For the text-containing cell, return its midpoint in [X, Y] coordinate format. 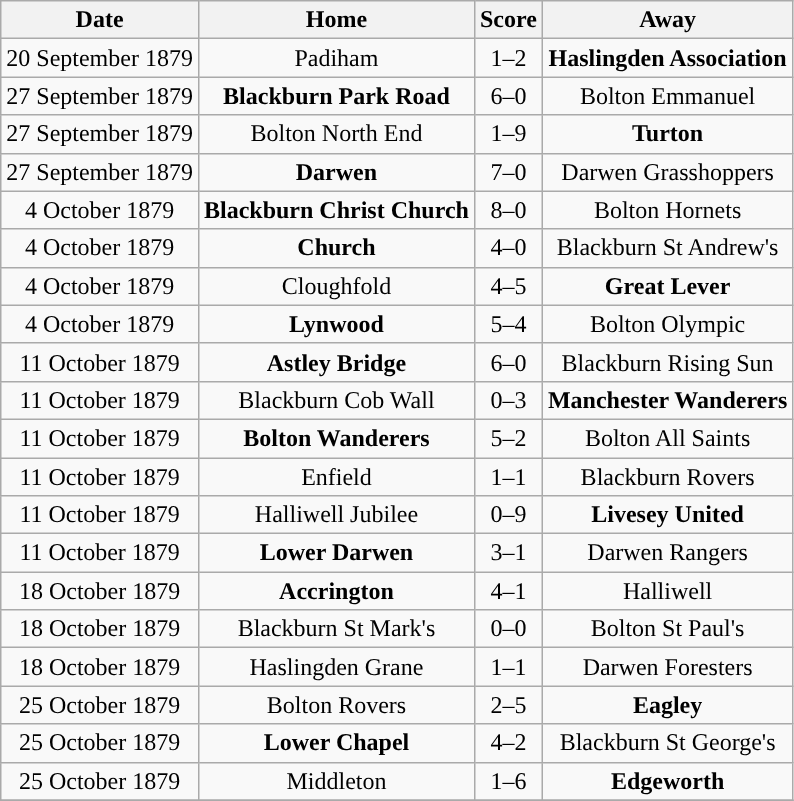
Blackburn Park Road [336, 96]
Darwen Foresters [667, 667]
Haslingden Association [667, 58]
Blackburn St George's [667, 743]
1–2 [508, 58]
Manchester Wanderers [667, 400]
Enfield [336, 477]
Cloughfold [336, 286]
4–1 [508, 591]
0–9 [508, 515]
Bolton Rovers [336, 705]
5–2 [508, 438]
4–5 [508, 286]
7–0 [508, 172]
0–3 [508, 400]
Accrington [336, 591]
Darwen Rangers [667, 553]
3–1 [508, 553]
Halliwell [667, 591]
5–4 [508, 324]
Blackburn Rovers [667, 477]
Date [100, 20]
Blackburn St Andrew's [667, 248]
Haslingden Grane [336, 667]
20 September 1879 [100, 58]
8–0 [508, 210]
Lynwood [336, 324]
Church [336, 248]
Livesey United [667, 515]
Darwen Grasshoppers [667, 172]
Edgeworth [667, 781]
Score [508, 20]
1–6 [508, 781]
Bolton Emmanuel [667, 96]
Bolton St Paul's [667, 629]
Middleton [336, 781]
Away [667, 20]
Bolton North End [336, 134]
Blackburn Rising Sun [667, 362]
Blackburn St Mark's [336, 629]
Blackburn Christ Church [336, 210]
2–5 [508, 705]
Great Lever [667, 286]
Bolton Wanderers [336, 438]
4–2 [508, 743]
1–9 [508, 134]
Padiham [336, 58]
Lower Darwen [336, 553]
Darwen [336, 172]
4–0 [508, 248]
Halliwell Jubilee [336, 515]
Blackburn Cob Wall [336, 400]
Home [336, 20]
Bolton Olympic [667, 324]
Turton [667, 134]
0–0 [508, 629]
Eagley [667, 705]
Astley Bridge [336, 362]
Bolton Hornets [667, 210]
Lower Chapel [336, 743]
Bolton All Saints [667, 438]
